Determine the [X, Y] coordinate at the center of the cell enclosing the given text.  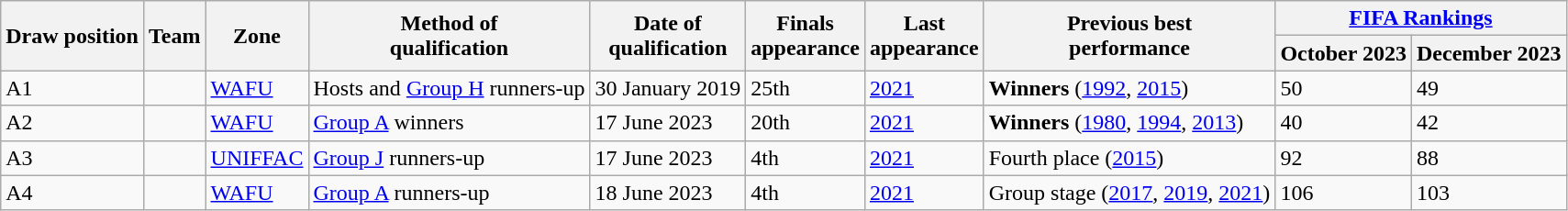
A1 [72, 88]
92 [1343, 158]
Lastappearance [924, 36]
30 January 2019 [668, 88]
Previous bestperformance [1129, 36]
106 [1343, 193]
Hosts and Group H runners-up [450, 88]
40 [1343, 123]
December 2023 [1488, 53]
25th [806, 88]
42 [1488, 123]
88 [1488, 158]
FIFA Rankings [1420, 18]
A2 [72, 123]
Winners (1992, 2015) [1129, 88]
50 [1343, 88]
Group stage (2017, 2019, 2021) [1129, 193]
Winners (1980, 1994, 2013) [1129, 123]
A3 [72, 158]
Fourth place (2015) [1129, 158]
Zone [257, 36]
Group A runners-up [450, 193]
103 [1488, 193]
49 [1488, 88]
20th [806, 123]
Finalsappearance [806, 36]
Draw position [72, 36]
Group J runners-up [450, 158]
A4 [72, 193]
UNIFFAC [257, 158]
October 2023 [1343, 53]
Method ofqualification [450, 36]
18 June 2023 [668, 193]
Date ofqualification [668, 36]
Team [174, 36]
Group A winners [450, 123]
